Capture the cell that displays the provided text and extract its [x, y] central coordinate. 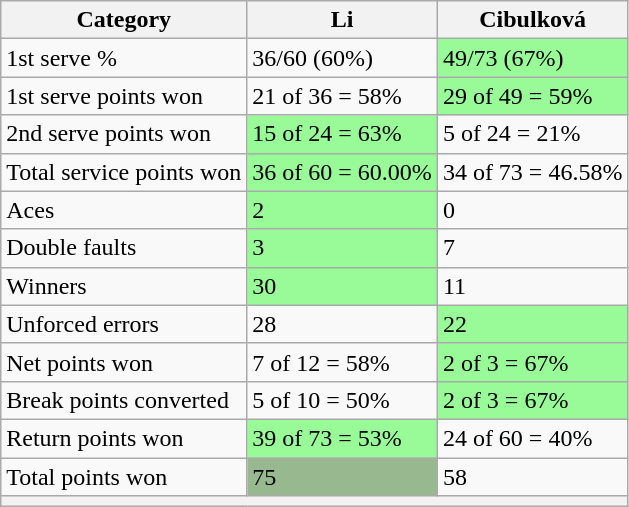
1st serve % [124, 58]
28 [342, 324]
34 of 73 = 46.58% [532, 172]
Return points won [124, 438]
Double faults [124, 248]
Category [124, 20]
2nd serve points won [124, 134]
49/73 (67%) [532, 58]
36 of 60 = 60.00% [342, 172]
24 of 60 = 40% [532, 438]
Unforced errors [124, 324]
5 of 10 = 50% [342, 400]
11 [532, 286]
39 of 73 = 53% [342, 438]
75 [342, 477]
1st serve points won [124, 96]
Total points won [124, 477]
29 of 49 = 59% [532, 96]
36/60 (60%) [342, 58]
0 [532, 210]
Cibulková [532, 20]
30 [342, 286]
Winners [124, 286]
Aces [124, 210]
21 of 36 = 58% [342, 96]
Li [342, 20]
5 of 24 = 21% [532, 134]
Net points won [124, 362]
3 [342, 248]
2 [342, 210]
7 of 12 = 58% [342, 362]
22 [532, 324]
58 [532, 477]
7 [532, 248]
Total service points won [124, 172]
15 of 24 = 63% [342, 134]
Break points converted [124, 400]
